Return the [x, y] coordinate for the center point of the cell that contains the specified text.  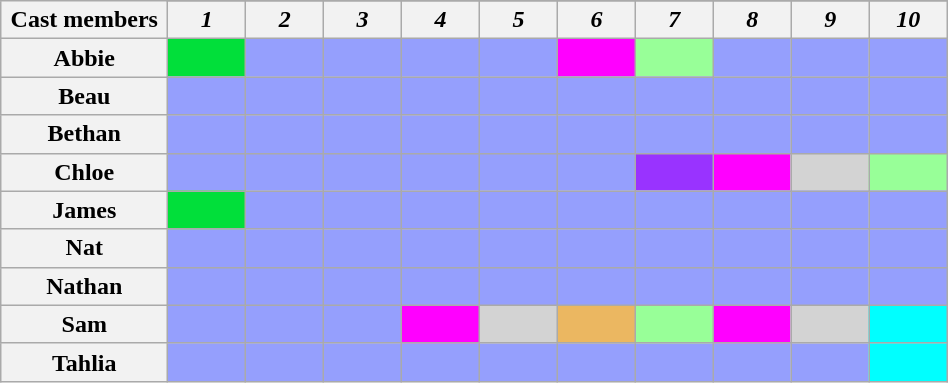
9 [830, 20]
6 [596, 20]
Bethan [84, 134]
Beau [84, 96]
Tahlia [84, 362]
3 [363, 20]
8 [752, 20]
Chloe [84, 172]
5 [519, 20]
10 [908, 20]
Nat [84, 248]
1 [207, 20]
Cast members [84, 20]
Abbie [84, 58]
2 [285, 20]
4 [441, 20]
Nathan [84, 286]
James [84, 210]
7 [674, 20]
Sam [84, 324]
